Identify which cell holds the provided text, then report its [x, y] central coordinate. 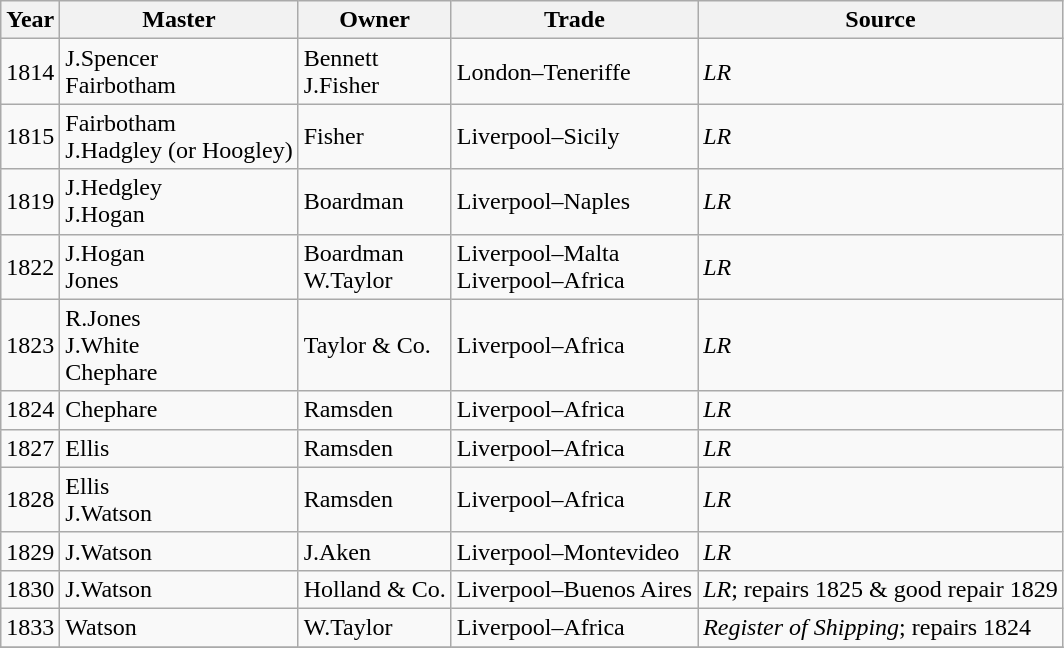
1815 [30, 136]
BoardmanW.Taylor [374, 266]
Year [30, 20]
FairbothamJ.Hadgley (or Hoogley) [179, 136]
1814 [30, 72]
Master [179, 20]
1819 [30, 202]
1823 [30, 345]
1828 [30, 500]
R.JonesJ.WhiteChephare [179, 345]
1833 [30, 627]
London–Teneriffe [574, 72]
1827 [30, 448]
Holland & Co. [374, 589]
1824 [30, 410]
1830 [30, 589]
Owner [374, 20]
Liverpool–Naples [574, 202]
Ellis [179, 448]
J.SpencerFairbotham [179, 72]
J.HoganJones [179, 266]
1829 [30, 551]
EllisJ.Watson [179, 500]
Chephare [179, 410]
Boardman [374, 202]
Watson [179, 627]
LR; repairs 1825 & good repair 1829 [881, 589]
Liverpool–MaltaLiverpool–Africa [574, 266]
J.Aken [374, 551]
Liverpool–Sicily [574, 136]
Liverpool–Buenos Aires [574, 589]
Fisher [374, 136]
BennettJ.Fisher [374, 72]
Source [881, 20]
Taylor & Co. [374, 345]
Liverpool–Montevideo [574, 551]
J.HedgleyJ.Hogan [179, 202]
1822 [30, 266]
W.Taylor [374, 627]
Trade [574, 20]
Register of Shipping; repairs 1824 [881, 627]
